Locate the cell with the specified text and output its (X, Y) center coordinate. 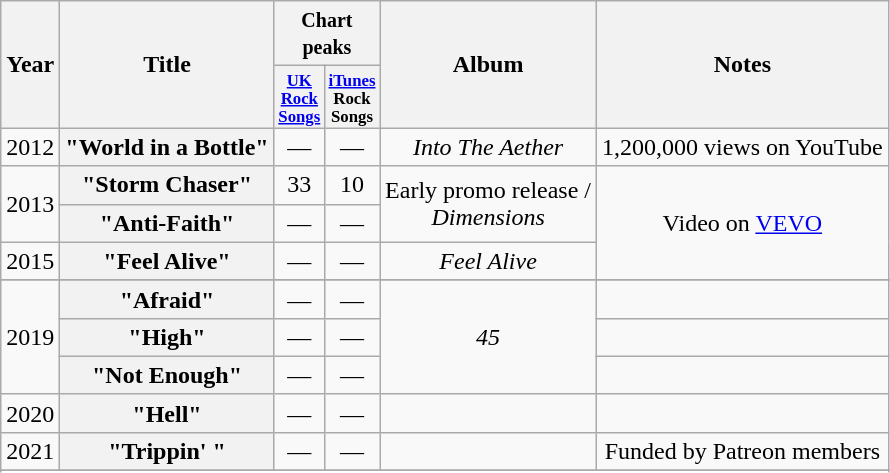
2021 (30, 452)
Title (167, 64)
1,200,000 views on YouTube (743, 147)
Video on VEVO (743, 223)
Year (30, 64)
2020 (30, 413)
2012 (30, 147)
10 (352, 185)
Funded by Patreon members (743, 452)
"Anti-Faith" (167, 223)
"Hell" (167, 413)
UK Rock Songs (299, 97)
"Storm Chaser" (167, 185)
"Feel Alive" (167, 261)
2019 (30, 337)
45 (488, 337)
33 (299, 185)
Notes (743, 64)
Album (488, 64)
Into The Aether (488, 147)
iTunes Rock Songs (352, 97)
2015 (30, 261)
"Not Enough" (167, 375)
"Trippin' " (167, 452)
"Afraid" (167, 299)
Chart peaks (326, 34)
Early promo release /Dimensions (488, 204)
"High" (167, 337)
2013 (30, 204)
"World in a Bottle" (167, 147)
Feel Alive (488, 261)
